Locate the cell with the specified text and output its (x, y) center coordinate. 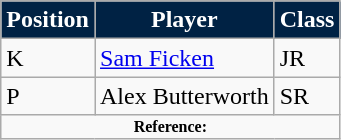
K (48, 58)
SR (307, 96)
Alex Butterworth (184, 96)
Reference: (170, 127)
Player (184, 20)
Class (307, 20)
P (48, 96)
Sam Ficken (184, 58)
Position (48, 20)
JR (307, 58)
